Identify which cell holds the provided text, then report its [X, Y] central coordinate. 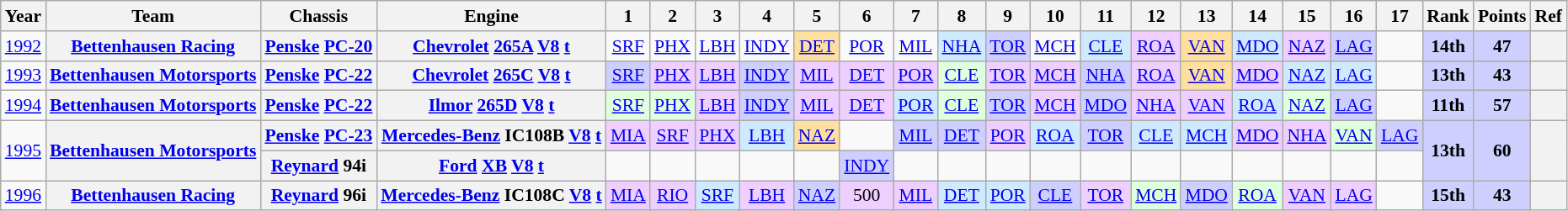
10 [1054, 16]
7 [915, 16]
Points [1502, 16]
16 [1353, 16]
1994 [24, 106]
60 [1502, 151]
8 [962, 16]
47 [1502, 46]
2 [672, 16]
11th [1448, 106]
Engine [492, 16]
1995 [24, 151]
Rank [1448, 16]
14th [1448, 46]
13 [1206, 16]
Ilmor 265D V8 t [492, 106]
3 [717, 16]
500 [867, 196]
Penske PC-20 [318, 46]
5 [817, 16]
Ref [1549, 16]
14 [1258, 16]
Mercedes-Benz IC108B V8 t [492, 136]
1992 [24, 46]
57 [1502, 106]
15th [1448, 196]
Mercedes-Benz IC108C V8 t [492, 196]
RIO [672, 196]
9 [1007, 16]
1996 [24, 196]
1 [628, 16]
Chevrolet 265C V8 t [492, 76]
4 [767, 16]
11 [1107, 16]
Reynard 94i [318, 166]
Chevrolet 265A V8 t [492, 46]
Team [153, 16]
Chassis [318, 16]
12 [1155, 16]
17 [1400, 16]
Year [24, 16]
6 [867, 16]
Ford XB V8 t [492, 166]
Reynard 96i [318, 196]
Penske PC-23 [318, 136]
15 [1307, 16]
1993 [24, 76]
